For the text-containing cell, return its midpoint in [x, y] coordinate format. 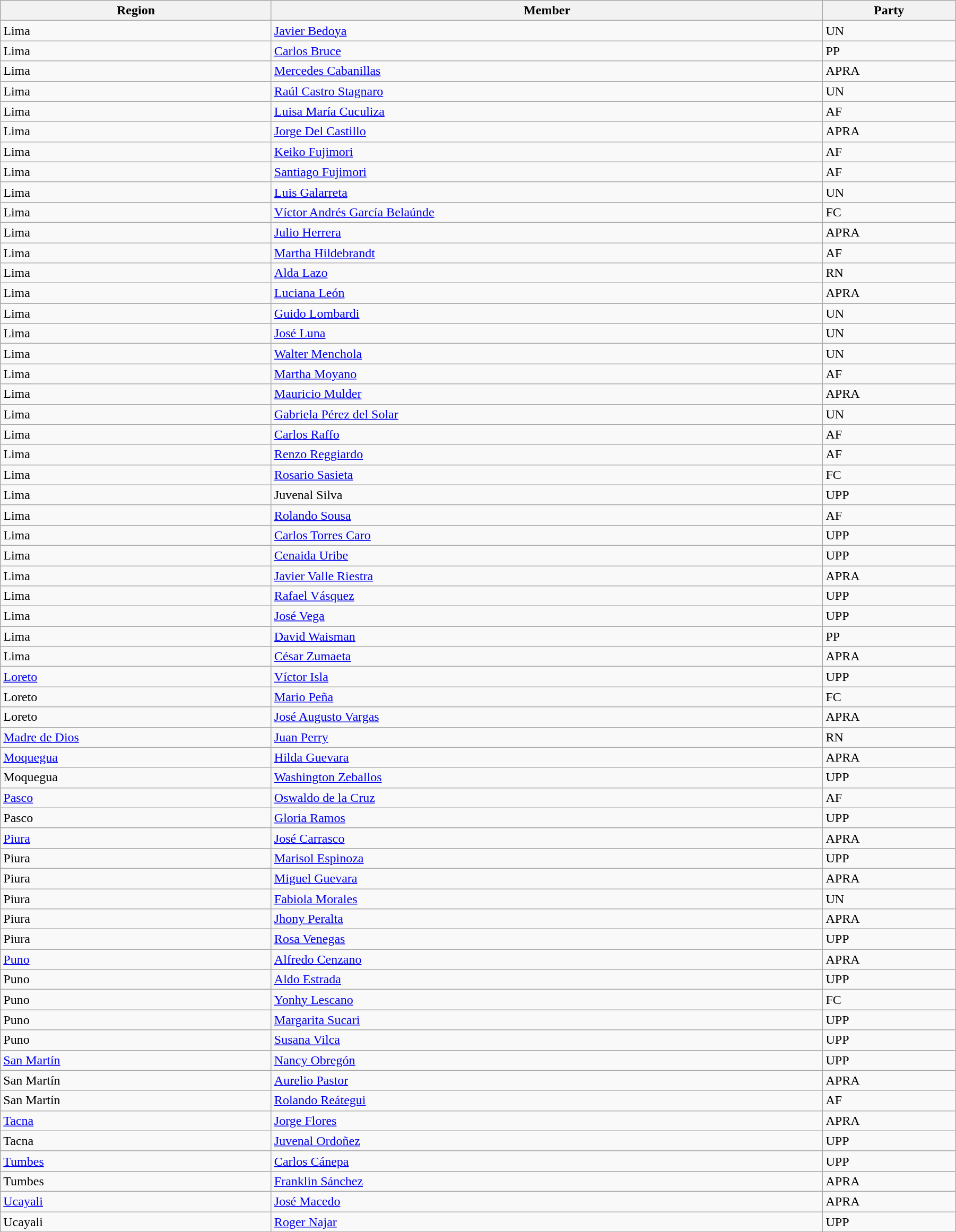
Carlos Cánepa [547, 1161]
Rosa Venegas [547, 939]
Carlos Bruce [547, 51]
Alda Lazo [547, 273]
Fabiola Morales [547, 899]
Víctor Andrés García Belaúnde [547, 212]
Cenaida Uribe [547, 555]
Raúl Castro Stagnaro [547, 91]
Santiago Fujimori [547, 172]
Luis Galarreta [547, 192]
Rolando Reátegui [547, 1100]
Juvenal Silva [547, 495]
Javier Valle Riestra [547, 575]
Aldo Estrada [547, 980]
Walter Menchola [547, 354]
Jhony Peralta [547, 919]
Marisol Espinoza [547, 858]
Javier Bedoya [547, 31]
Martha Hildebrandt [547, 253]
Martha Moyano [547, 374]
Roger Najar [547, 1221]
Mario Peña [547, 697]
Keiko Fujimori [547, 152]
Jorge Flores [547, 1121]
Luisa María Cuculiza [547, 111]
Gloria Ramos [547, 818]
César Zumaeta [547, 657]
David Waisman [547, 636]
Margarita Sucari [547, 1020]
Juan Perry [547, 737]
Jorge Del Castillo [547, 132]
Renzo Reggiardo [547, 455]
Carlos Torres Caro [547, 535]
Region [136, 11]
Juvenal Ordoñez [547, 1141]
Víctor Isla [547, 677]
Alfredo Cenzano [547, 959]
Aurelio Pastor [547, 1080]
Guido Lombardi [547, 313]
Rolando Sousa [547, 515]
Mercedes Cabanillas [547, 71]
Susana Vilca [547, 1040]
José Luna [547, 334]
Miguel Guevara [547, 878]
Julio Herrera [547, 232]
Rafael Vásquez [547, 596]
Mauricio Mulder [547, 394]
José Carrasco [547, 838]
Nancy Obregón [547, 1060]
Franklin Sánchez [547, 1181]
Madre de Dios [136, 737]
Hilda Guevara [547, 757]
José Augusto Vargas [547, 717]
Party [889, 11]
Yonhy Lescano [547, 1000]
José Macedo [547, 1201]
Luciana León [547, 293]
Oswaldo de la Cruz [547, 798]
Carlos Raffo [547, 434]
Rosario Sasieta [547, 475]
Washington Zeballos [547, 777]
José Vega [547, 616]
Gabriela Pérez del Solar [547, 414]
Member [547, 11]
